Identify which cell holds the provided text, then report its [X, Y] central coordinate. 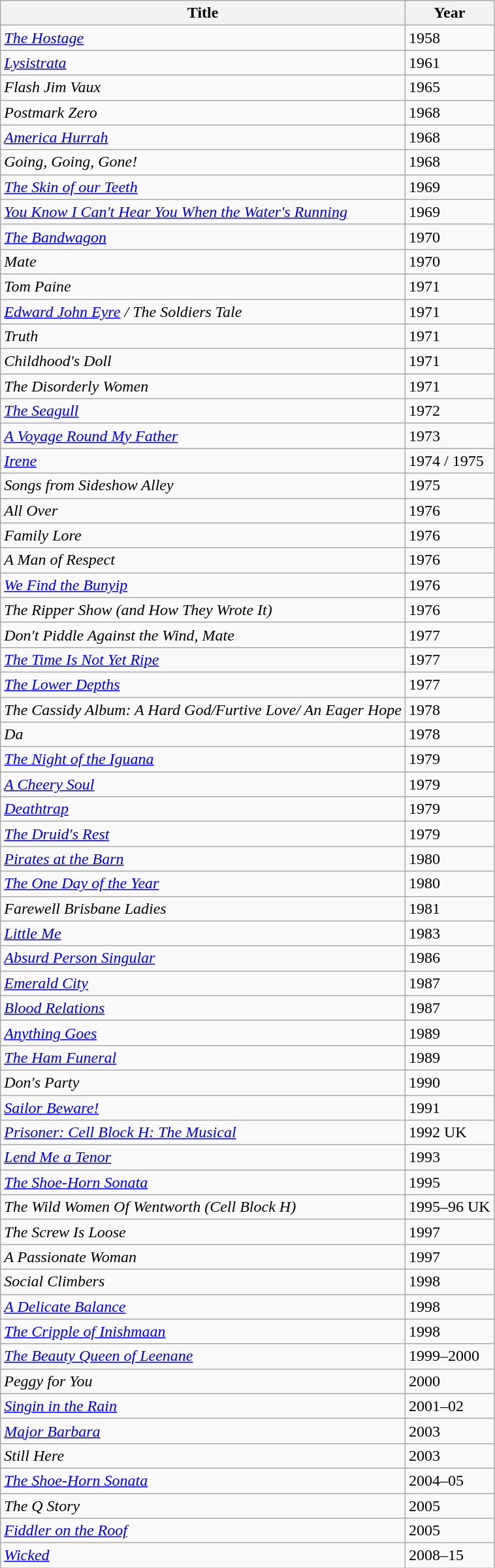
Farewell Brisbane Ladies [203, 909]
1995–96 UK [449, 1207]
1965 [449, 88]
A Voyage Round My Father [203, 436]
Singin in the Rain [203, 1406]
Little Me [203, 933]
1972 [449, 411]
Wicked [203, 1556]
Peggy for You [203, 1381]
Pirates at the Barn [203, 859]
1995 [449, 1182]
Major Barbara [203, 1431]
2008–15 [449, 1556]
Emerald City [203, 983]
Lysistrata [203, 63]
Still Here [203, 1456]
2001–02 [449, 1406]
A Delicate Balance [203, 1307]
Tom Paine [203, 286]
Year [449, 13]
1999–2000 [449, 1356]
We Find the Bunyip [203, 585]
The Skin of our Teeth [203, 187]
Lend Me a Tenor [203, 1158]
The Beauty Queen of Leenane [203, 1356]
1990 [449, 1082]
Don't Piddle Against the Wind, Mate [203, 635]
1961 [449, 63]
Mate [203, 261]
The Time Is Not Yet Ripe [203, 659]
1981 [449, 909]
Don's Party [203, 1082]
Da [203, 735]
2004–05 [449, 1480]
The Screw Is Loose [203, 1232]
1973 [449, 436]
Irene [203, 461]
Songs from Sideshow Alley [203, 486]
The Ham Funeral [203, 1058]
A Man of Respect [203, 560]
1991 [449, 1108]
The Q Story [203, 1505]
1993 [449, 1158]
A Passionate Woman [203, 1257]
Title [203, 13]
Truth [203, 337]
1974 / 1975 [449, 461]
2000 [449, 1381]
A Cheery Soul [203, 784]
Family Lore [203, 535]
1992 UK [449, 1133]
The Ripper Show (and How They Wrote It) [203, 610]
The Lower Depths [203, 684]
The Cassidy Album: A Hard God/Furtive Love/ An Eager Hope [203, 709]
The Bandwagon [203, 237]
Absurd Person Singular [203, 958]
Fiddler on the Roof [203, 1531]
Anything Goes [203, 1033]
The Wild Women Of Wentworth (Cell Block H) [203, 1207]
Postmark Zero [203, 112]
All Over [203, 510]
1986 [449, 958]
Sailor Beware! [203, 1108]
The Night of the Iguana [203, 759]
Social Climbers [203, 1282]
1983 [449, 933]
Flash Jim Vaux [203, 88]
The Seagull [203, 411]
1975 [449, 486]
1958 [449, 38]
The Cripple of Inishmaan [203, 1331]
America Hurrah [203, 137]
You Know I Can't Hear You When the Water's Running [203, 212]
The Disorderly Women [203, 386]
Edward John Eyre / The Soldiers Tale [203, 312]
The Druid's Rest [203, 834]
The One Day of the Year [203, 884]
Blood Relations [203, 1008]
Prisoner: Cell Block H: The Musical [203, 1133]
Deathtrap [203, 809]
Going, Going, Gone! [203, 162]
Childhood's Doll [203, 361]
The Hostage [203, 38]
